Return the [x, y] coordinate for the center point of the cell that contains the specified text.  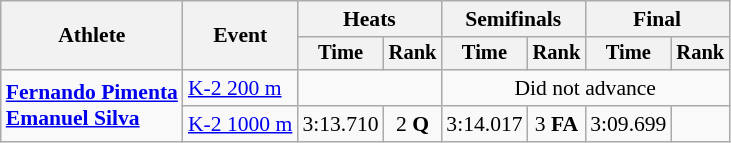
Fernando PimentaEmanuel Silva [92, 106]
K-2 1000 m [240, 124]
Final [657, 19]
3 FA [557, 124]
Did not advance [585, 88]
3:09.699 [628, 124]
Heats [369, 19]
3:13.710 [340, 124]
Athlete [92, 36]
K-2 200 m [240, 88]
Event [240, 36]
2 Q [413, 124]
Semifinals [513, 19]
3:14.017 [484, 124]
